Pinpoint the cell where the given text exists, returning its (x, y) midpoint coordinate. 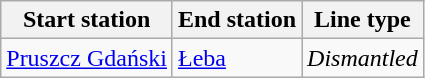
End station (236, 20)
Dismantled (363, 58)
Line type (363, 20)
Łeba (236, 58)
Pruszcz Gdański (87, 58)
Start station (87, 20)
